Pinpoint the cell where the given text exists, returning its [X, Y] midpoint coordinate. 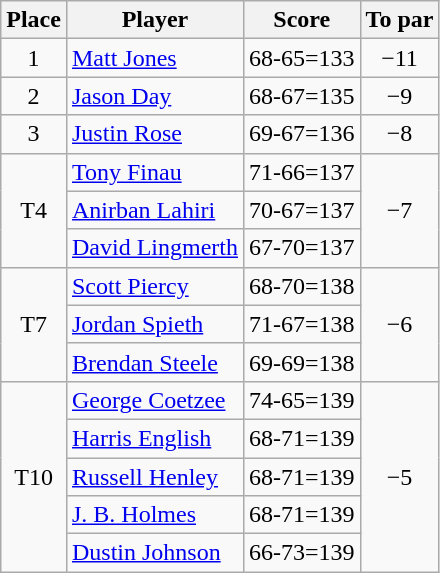
−9 [400, 96]
69-67=136 [302, 134]
Russell Henley [154, 477]
−5 [400, 476]
1 [34, 58]
T7 [34, 324]
−8 [400, 134]
Jason Day [154, 96]
−11 [400, 58]
Harris English [154, 438]
71-67=138 [302, 324]
Player [154, 20]
Scott Piercy [154, 286]
Place [34, 20]
3 [34, 134]
To par [400, 20]
Score [302, 20]
David Lingmerth [154, 248]
67-70=137 [302, 248]
Dustin Johnson [154, 553]
68-70=138 [302, 286]
T4 [34, 210]
Tony Finau [154, 172]
70-67=137 [302, 210]
68-67=135 [302, 96]
T10 [34, 476]
−6 [400, 324]
68-65=133 [302, 58]
Jordan Spieth [154, 324]
2 [34, 96]
Anirban Lahiri [154, 210]
74-65=139 [302, 400]
71-66=137 [302, 172]
−7 [400, 210]
Brendan Steele [154, 362]
J. B. Holmes [154, 515]
George Coetzee [154, 400]
Justin Rose [154, 134]
66-73=139 [302, 553]
69-69=138 [302, 362]
Matt Jones [154, 58]
